Extract the [X, Y] coordinate from the center of the cell holding the provided text.  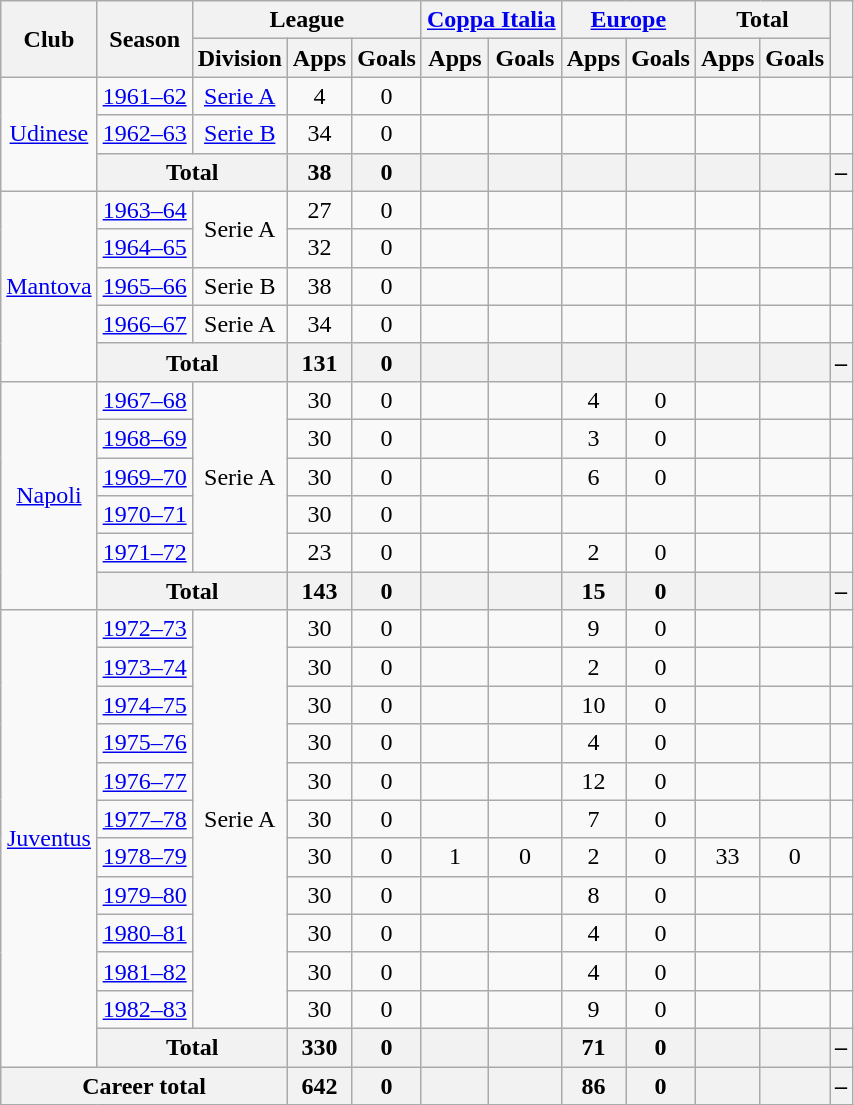
Coppa Italia [491, 20]
86 [593, 1085]
71 [593, 1047]
1965–66 [144, 286]
3 [593, 438]
8 [593, 895]
Juventus [49, 838]
131 [319, 362]
1968–69 [144, 438]
33 [727, 857]
1976–77 [144, 781]
642 [319, 1085]
1967–68 [144, 400]
Division [240, 58]
1981–82 [144, 971]
1 [454, 857]
1979–80 [144, 895]
32 [319, 248]
1966–67 [144, 324]
143 [319, 591]
1974–75 [144, 705]
League [306, 20]
Career total [144, 1085]
1962–63 [144, 134]
Europe [628, 20]
330 [319, 1047]
1978–79 [144, 857]
Club [49, 39]
1971–72 [144, 553]
1972–73 [144, 629]
1980–81 [144, 933]
27 [319, 210]
Napoli [49, 495]
7 [593, 819]
10 [593, 705]
1982–83 [144, 1009]
1973–74 [144, 667]
1970–71 [144, 515]
23 [319, 553]
1964–65 [144, 248]
Mantova [49, 286]
1961–62 [144, 96]
12 [593, 781]
Udinese [49, 134]
1969–70 [144, 477]
1975–76 [144, 743]
1977–78 [144, 819]
6 [593, 477]
Season [144, 39]
1963–64 [144, 210]
15 [593, 591]
